Detect which cell encompasses the target text, then output its [X, Y] center coordinate. 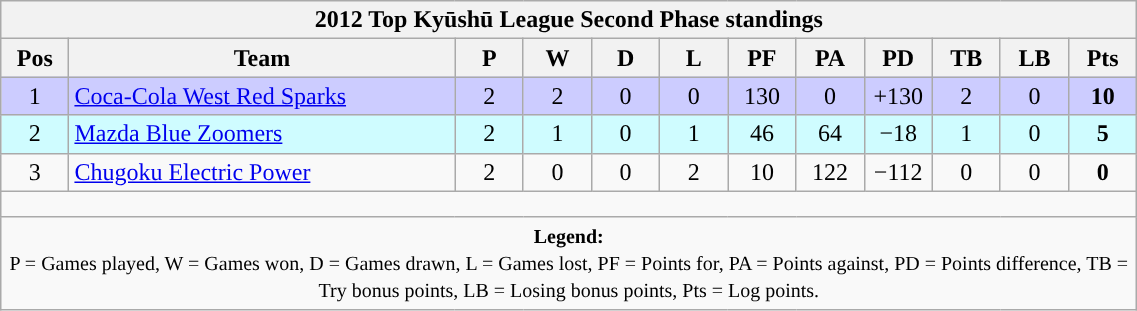
130 [762, 96]
2012 Top Kyūshū League Second Phase standings [569, 20]
+130 [898, 96]
L [694, 58]
Pts [1103, 58]
3 [35, 172]
Coca-Cola West Red Sparks [262, 96]
Team [262, 58]
W [557, 58]
−112 [898, 172]
−18 [898, 134]
46 [762, 134]
Chugoku Electric Power [262, 172]
122 [830, 172]
5 [1103, 134]
Mazda Blue Zoomers [262, 134]
64 [830, 134]
PD [898, 58]
P [489, 58]
Pos [35, 58]
PF [762, 58]
LB [1034, 58]
TB [966, 58]
D [625, 58]
PA [830, 58]
